Locate the cell with the specified text and output its (x, y) center coordinate. 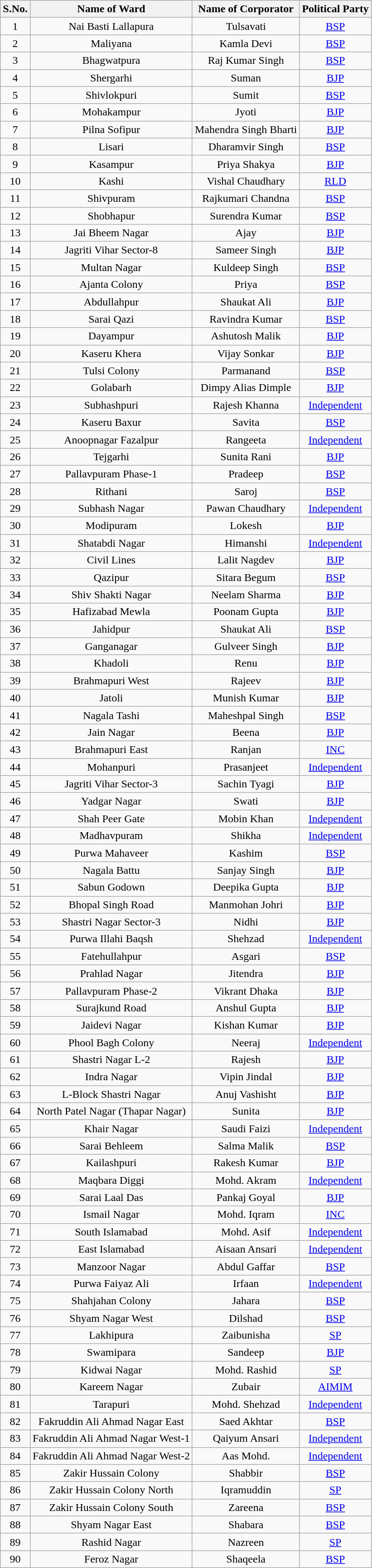
Pawan Chaudhary (246, 509)
48 (15, 836)
3 (15, 61)
Vishal Chaudhary (246, 181)
Madhavpuram (111, 836)
Zubair (246, 1387)
Lisari (111, 147)
Yadgar Nagar (111, 801)
Shivpuram (111, 198)
50 (15, 870)
13 (15, 233)
Civil Lines (111, 560)
Jahidpur (111, 629)
60 (15, 1042)
Raj Kumar Singh (246, 61)
Kashi (111, 181)
Manmohan Johri (246, 905)
Neelam Sharma (246, 595)
Qaiyum Ansari (246, 1439)
8 (15, 147)
Kidwai Nagar (111, 1370)
Tulsavati (246, 26)
Anuj Vashisht (246, 1094)
56 (15, 973)
South Islamabad (111, 1232)
61 (15, 1060)
Lakhipura (111, 1335)
80 (15, 1387)
Sarai Laal Das (111, 1197)
Purwa Mahaveer (111, 853)
Vijay Sonkar (246, 353)
Jain Nagar (111, 732)
Rashid Nagar (111, 1542)
53 (15, 922)
90 (15, 1559)
24 (15, 422)
Name of Ward (111, 9)
Rajkumari Chandna (246, 198)
44 (15, 767)
15 (15, 267)
Sachin Tyagi (246, 784)
Dharamvir Singh (246, 147)
Surajkund Road (111, 1008)
Anshul Gupta (246, 1008)
Nagala Tashi (111, 715)
23 (15, 405)
Shabbir (246, 1473)
Vikrant Dhaka (246, 991)
Priya Shakya (246, 164)
29 (15, 509)
Lokesh (246, 526)
Rakesh Kumar (246, 1163)
Multan Nagar (111, 267)
32 (15, 560)
Munish Kumar (246, 698)
33 (15, 577)
72 (15, 1249)
Salma Malik (246, 1146)
11 (15, 198)
Nai Basti Lallapura (111, 26)
Mohd. Shehzad (246, 1404)
Shastri Nagar Sector-3 (111, 922)
Subhash Nagar (111, 509)
Fakruddin Ali Ahmad Nagar West-1 (111, 1439)
Ravindra Kumar (246, 319)
Kamla Devi (246, 43)
Neeraj (246, 1042)
Sunita Rani (246, 457)
Ajay (246, 233)
Suman (246, 78)
Shahjahan Colony (111, 1301)
Manzoor Nagar (111, 1266)
38 (15, 663)
19 (15, 336)
Sunita (246, 1111)
Mohd. Asif (246, 1232)
Rajesh (246, 1060)
Shiv Shakti Nagar (111, 595)
18 (15, 319)
28 (15, 491)
67 (15, 1163)
Rajesh Khanna (246, 405)
69 (15, 1197)
Shyam Nagar West (111, 1318)
Abdul Gaffar (246, 1266)
71 (15, 1232)
Poonam Gupta (246, 612)
Shehzad (246, 939)
Shivlokpuri (111, 95)
Bhagwatpura (111, 61)
Shabara (246, 1525)
Qazipur (111, 577)
Rajeev (246, 681)
Ganganagar (111, 646)
Nazreen (246, 1542)
Jaidevi Nagar (111, 1025)
68 (15, 1180)
Surendra Kumar (246, 216)
Bhopal Singh Road (111, 905)
9 (15, 164)
Irfaan (246, 1283)
2 (15, 43)
Kishan Kumar (246, 1025)
57 (15, 991)
Mobin Khan (246, 819)
45 (15, 784)
Mohakampur (111, 112)
Kuldeep Singh (246, 267)
82 (15, 1421)
Feroz Nagar (111, 1559)
42 (15, 732)
55 (15, 956)
Maqbara Diggi (111, 1180)
Kasampur (111, 164)
Iqramuddin (246, 1490)
Fakruddin Ali Ahmad Nagar East (111, 1421)
31 (15, 543)
Name of Corporator (246, 9)
16 (15, 285)
Subhashpuri (111, 405)
20 (15, 353)
Maheshpal Singh (246, 715)
Sitara Begum (246, 577)
14 (15, 250)
Swati (246, 801)
Prasanjeet (246, 767)
Tarapuri (111, 1404)
Saed Akhtar (246, 1421)
64 (15, 1111)
Shaqeela (246, 1559)
Mahendra Singh Bharti (246, 129)
Shatabdi Nagar (111, 543)
Gulveer Singh (246, 646)
Mohd. Akram (246, 1180)
Saroj (246, 491)
Hafizabad Mewla (111, 612)
Saudi Faizi (246, 1129)
Jahara (246, 1301)
Sameer Singh (246, 250)
76 (15, 1318)
Nidhi (246, 922)
Dayampur (111, 336)
Pilna Sofipur (111, 129)
7 (15, 129)
59 (15, 1025)
78 (15, 1353)
Kaseru Baxur (111, 422)
Mohanpuri (111, 767)
36 (15, 629)
Pallavpuram Phase-2 (111, 991)
Ismail Nagar (111, 1215)
Pallavpuram Phase-1 (111, 474)
Shikha (246, 836)
Jyoti (246, 112)
Tulsi Colony (111, 371)
Zakir Hussain Colony South (111, 1507)
Shobhapur (111, 216)
12 (15, 216)
41 (15, 715)
81 (15, 1404)
Modipuram (111, 526)
39 (15, 681)
86 (15, 1490)
17 (15, 302)
21 (15, 371)
Dimpy Alias Dimple (246, 388)
79 (15, 1370)
Ajanta Colony (111, 285)
Ashutosh Malik (246, 336)
25 (15, 439)
L-Block Shastri Nagar (111, 1094)
52 (15, 905)
Swamipara (111, 1353)
Deepika Gupta (246, 887)
Anoopnagar Fazalpur (111, 439)
65 (15, 1129)
66 (15, 1146)
Jagriti Vihar Sector-3 (111, 784)
89 (15, 1542)
46 (15, 801)
Maliyana (111, 43)
Shyam Nagar East (111, 1525)
S.No. (15, 9)
Abdullahpur (111, 302)
Pradeep (246, 474)
Aisaan Ansari (246, 1249)
Khadoli (111, 663)
34 (15, 595)
70 (15, 1215)
26 (15, 457)
Purwa Illahi Baqsh (111, 939)
Rangeeta (246, 439)
62 (15, 1077)
Kashim (246, 853)
5 (15, 95)
Sarai Behleem (111, 1146)
Indra Nagar (111, 1077)
Mohd. Iqram (246, 1215)
Savita (246, 422)
35 (15, 612)
Dilshad (246, 1318)
37 (15, 646)
Lalit Nagdev (246, 560)
6 (15, 112)
Asgari (246, 956)
47 (15, 819)
27 (15, 474)
40 (15, 698)
1 (15, 26)
Rithani (111, 491)
43 (15, 749)
Zakir Hussain Colony (111, 1473)
Kailashpuri (111, 1163)
51 (15, 887)
30 (15, 526)
Sarai Qazi (111, 319)
4 (15, 78)
Shah Peer Gate (111, 819)
Jagriti Vihar Sector-8 (111, 250)
83 (15, 1439)
54 (15, 939)
Nagala Battu (111, 870)
73 (15, 1266)
Golabarh (111, 388)
Jatoli (111, 698)
Sandeep (246, 1353)
Himanshi (246, 543)
Jai Bheem Nagar (111, 233)
84 (15, 1456)
Sumit (246, 95)
Khair Nagar (111, 1129)
Brahmapuri East (111, 749)
RLD (335, 181)
Phool Bagh Colony (111, 1042)
Political Party (335, 9)
Shergarhi (111, 78)
Beena (246, 732)
49 (15, 853)
Kaseru Khera (111, 353)
Jitendra (246, 973)
Kareem Nagar (111, 1387)
Priya (246, 285)
Ranjan (246, 749)
74 (15, 1283)
87 (15, 1507)
77 (15, 1335)
East Islamabad (111, 1249)
Sabun Godown (111, 887)
Zakir Hussain Colony North (111, 1490)
22 (15, 388)
Purwa Faiyaz Ali (111, 1283)
63 (15, 1094)
Pankaj Goyal (246, 1197)
Tejgarhi (111, 457)
Vipin Jindal (246, 1077)
Sanjay Singh (246, 870)
North Patel Nagar (Thapar Nagar) (111, 1111)
Brahmapuri West (111, 681)
Prahlad Nagar (111, 973)
AIMIM (335, 1387)
58 (15, 1008)
Fatehullahpur (111, 956)
85 (15, 1473)
Mohd. Rashid (246, 1370)
88 (15, 1525)
10 (15, 181)
75 (15, 1301)
Shastri Nagar L-2 (111, 1060)
Zaibunisha (246, 1335)
Aas Mohd. (246, 1456)
Parmanand (246, 371)
Zareena (246, 1507)
Fakruddin Ali Ahmad Nagar West-2 (111, 1456)
Renu (246, 663)
